Pinpoint the cell where the given text exists, returning its (x, y) midpoint coordinate. 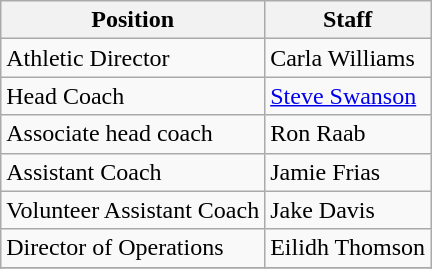
Jake Davis (348, 210)
Volunteer Assistant Coach (133, 210)
Jamie Frias (348, 172)
Athletic Director (133, 58)
Position (133, 20)
Head Coach (133, 96)
Carla Williams (348, 58)
Associate head coach (133, 134)
Steve Swanson (348, 96)
Eilidh Thomson (348, 248)
Director of Operations (133, 248)
Staff (348, 20)
Ron Raab (348, 134)
Assistant Coach (133, 172)
